Locate the cell with the specified text and output its [X, Y] center coordinate. 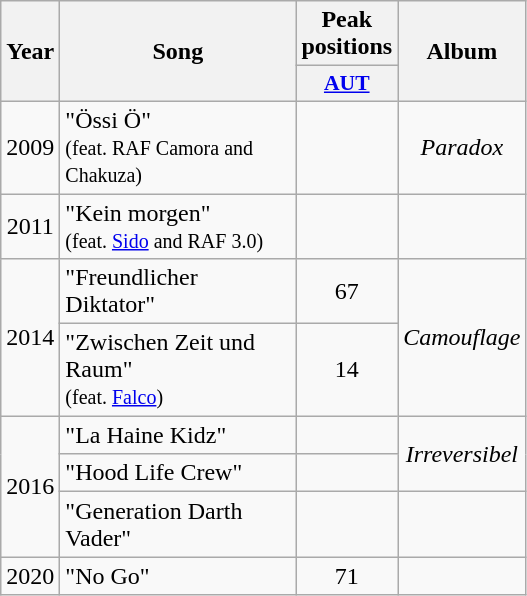
Irreversibel [462, 454]
Year [30, 52]
"Zwischen Zeit und Raum"(feat. Falco) [178, 370]
"Generation Darth Vader" [178, 524]
"Freundlicher Diktator" [178, 292]
"Kein morgen" (feat. Sido and RAF 3.0) [178, 226]
Paradox [462, 147]
Song [178, 52]
2016 [30, 486]
"La Haine Kidz" [178, 435]
Camouflage [462, 338]
71 [347, 576]
67 [347, 292]
"No Go" [178, 576]
2009 [30, 147]
"Hood Life Crew" [178, 473]
2020 [30, 576]
2014 [30, 338]
2011 [30, 226]
AUT [347, 84]
14 [347, 370]
"Össi Ö" (feat. RAF Camora and Chakuza) [178, 147]
Album [462, 52]
Peak positions [347, 34]
